Pinpoint the cell where the given text exists, returning its [X, Y] midpoint coordinate. 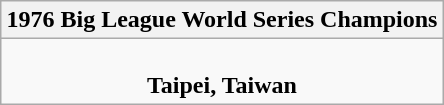
Taipei, Taiwan [222, 72]
1976 Big League World Series Champions [222, 20]
